Locate the cell with the specified text and output its (x, y) center coordinate. 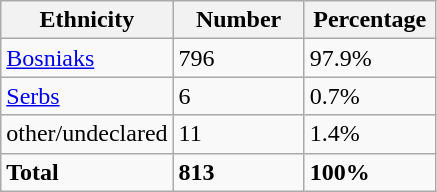
11 (238, 134)
0.7% (370, 96)
Number (238, 20)
97.9% (370, 58)
Ethnicity (87, 20)
Bosniaks (87, 58)
1.4% (370, 134)
796 (238, 58)
6 (238, 96)
100% (370, 172)
813 (238, 172)
Total (87, 172)
other/undeclared (87, 134)
Percentage (370, 20)
Serbs (87, 96)
